Find where the given text appears and provide that cell's center as (X, Y) coordinate. 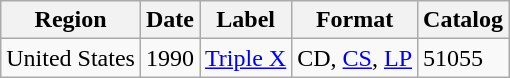
Region (71, 20)
Catalog (464, 20)
Label (246, 20)
Date (170, 20)
51055 (464, 58)
Format (355, 20)
United States (71, 58)
CD, CS, LP (355, 58)
Triple X (246, 58)
1990 (170, 58)
